Return (x, y) of the center of cell containing provided text 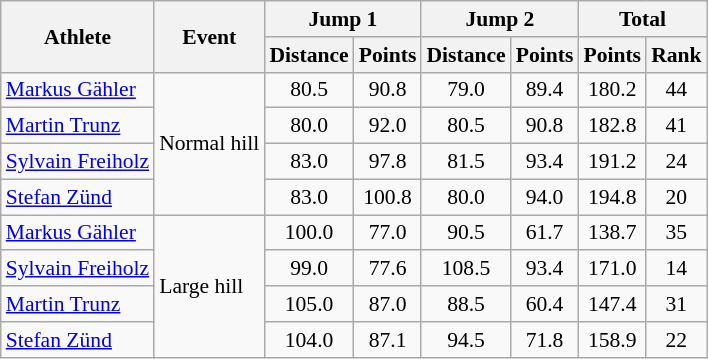
77.0 (388, 233)
22 (676, 340)
35 (676, 233)
97.8 (388, 162)
20 (676, 197)
108.5 (466, 269)
105.0 (308, 304)
14 (676, 269)
88.5 (466, 304)
87.1 (388, 340)
138.7 (612, 233)
44 (676, 90)
180.2 (612, 90)
147.4 (612, 304)
100.8 (388, 197)
71.8 (545, 340)
Event (209, 36)
99.0 (308, 269)
24 (676, 162)
89.4 (545, 90)
Jump 1 (342, 19)
31 (676, 304)
191.2 (612, 162)
100.0 (308, 233)
171.0 (612, 269)
Total (642, 19)
61.7 (545, 233)
Large hill (209, 286)
81.5 (466, 162)
87.0 (388, 304)
182.8 (612, 126)
104.0 (308, 340)
Normal hill (209, 143)
60.4 (545, 304)
Athlete (78, 36)
158.9 (612, 340)
194.8 (612, 197)
Rank (676, 55)
94.0 (545, 197)
94.5 (466, 340)
79.0 (466, 90)
Jump 2 (500, 19)
41 (676, 126)
77.6 (388, 269)
90.5 (466, 233)
92.0 (388, 126)
